Pinpoint the cell where the given text exists, returning its (x, y) midpoint coordinate. 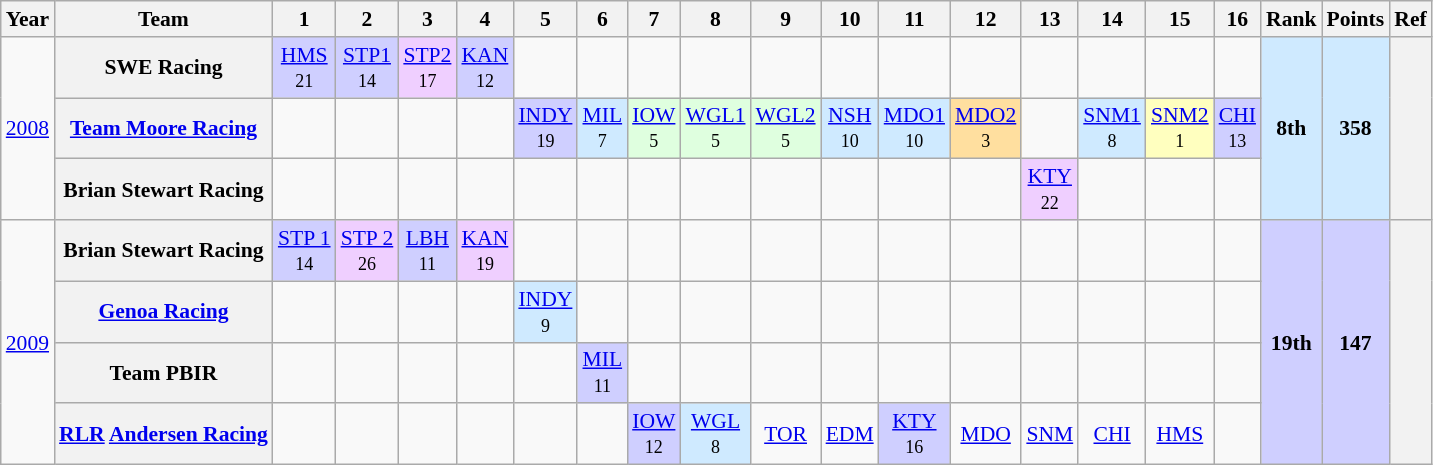
Team Moore Racing (164, 128)
HMS (1180, 434)
Genoa Racing (164, 312)
NSH10 (850, 128)
SNM18 (1112, 128)
HMS21 (304, 68)
Year (28, 19)
STP114 (368, 68)
6 (602, 19)
IOW5 (654, 128)
STP 114 (304, 250)
19th (1292, 342)
Team (164, 19)
KAN12 (484, 68)
MDO23 (986, 128)
Ref (1410, 19)
2009 (28, 342)
Team PBIR (164, 372)
147 (1356, 342)
1 (304, 19)
8th (1292, 128)
3 (427, 19)
TOR (786, 434)
KTY16 (914, 434)
9 (786, 19)
LBH11 (427, 250)
Points (1356, 19)
MDO (986, 434)
2008 (28, 128)
2 (368, 19)
STP 226 (368, 250)
SWE Racing (164, 68)
16 (1238, 19)
10 (850, 19)
4 (484, 19)
WGL15 (715, 128)
EDM (850, 434)
RLR Andersen Racing (164, 434)
14 (1112, 19)
KAN19 (484, 250)
11 (914, 19)
MIL7 (602, 128)
SNM21 (1180, 128)
12 (986, 19)
INDY9 (545, 312)
STP217 (427, 68)
WGL25 (786, 128)
5 (545, 19)
MIL11 (602, 372)
WGL8 (715, 434)
IOW12 (654, 434)
CHI (1112, 434)
8 (715, 19)
7 (654, 19)
13 (1050, 19)
15 (1180, 19)
INDY19 (545, 128)
358 (1356, 128)
KTY22 (1050, 190)
Rank (1292, 19)
SNM (1050, 434)
CHI13 (1238, 128)
MDO110 (914, 128)
